Determine the (X, Y) coordinate at the center of the cell enclosing the given text.  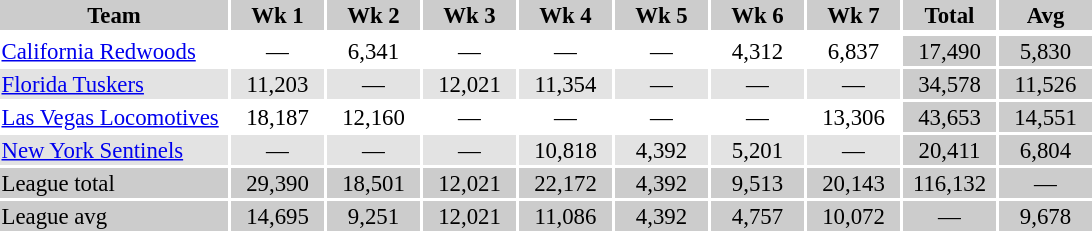
17,490 (950, 51)
43,653 (950, 117)
6,837 (854, 51)
18,187 (278, 117)
11,354 (566, 84)
Wk 2 (374, 15)
9,251 (374, 216)
Wk 1 (278, 15)
4,757 (758, 216)
6,341 (374, 51)
13,306 (854, 117)
34,578 (950, 84)
20,411 (950, 150)
6,804 (1046, 150)
Wk 7 (854, 15)
Team (114, 15)
Wk 3 (470, 15)
Total (950, 15)
League avg (114, 216)
Avg (1046, 15)
11,086 (566, 216)
11,526 (1046, 84)
22,172 (566, 183)
League total (114, 183)
5,830 (1046, 51)
California Redwoods (114, 51)
10,818 (566, 150)
11,203 (278, 84)
14,695 (278, 216)
Wk 6 (758, 15)
Wk 4 (566, 15)
18,501 (374, 183)
New York Sentinels (114, 150)
Florida Tuskers (114, 84)
29,390 (278, 183)
12,160 (374, 117)
4,312 (758, 51)
116,132 (950, 183)
10,072 (854, 216)
9,678 (1046, 216)
9,513 (758, 183)
14,551 (1046, 117)
5,201 (758, 150)
Wk 5 (662, 15)
Las Vegas Locomotives (114, 117)
20,143 (854, 183)
